Extract the (x, y) coordinate from the center of the cell holding the provided text.  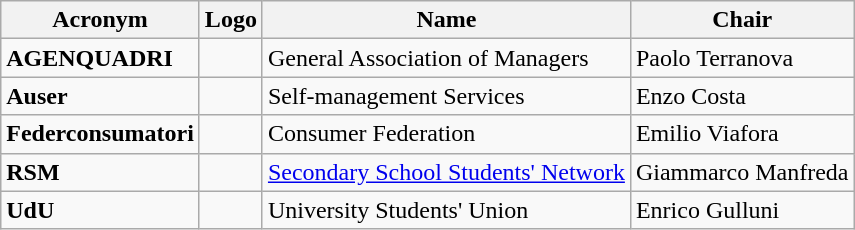
UdU (100, 210)
Acronym (100, 20)
Paolo Terranova (742, 58)
Enrico Gulluni (742, 210)
Secondary School Students' Network (446, 172)
Consumer Federation (446, 134)
Self-management Services (446, 96)
Federconsumatori (100, 134)
RSM (100, 172)
Enzo Costa (742, 96)
Emilio Viafora (742, 134)
Auser (100, 96)
AGENQUADRI (100, 58)
Chair (742, 20)
University Students' Union (446, 210)
Logo (230, 20)
Name (446, 20)
Giammarco Manfreda (742, 172)
General Association of Managers (446, 58)
